Provide the [x, y] coordinate of the cell's center where the given text is located.  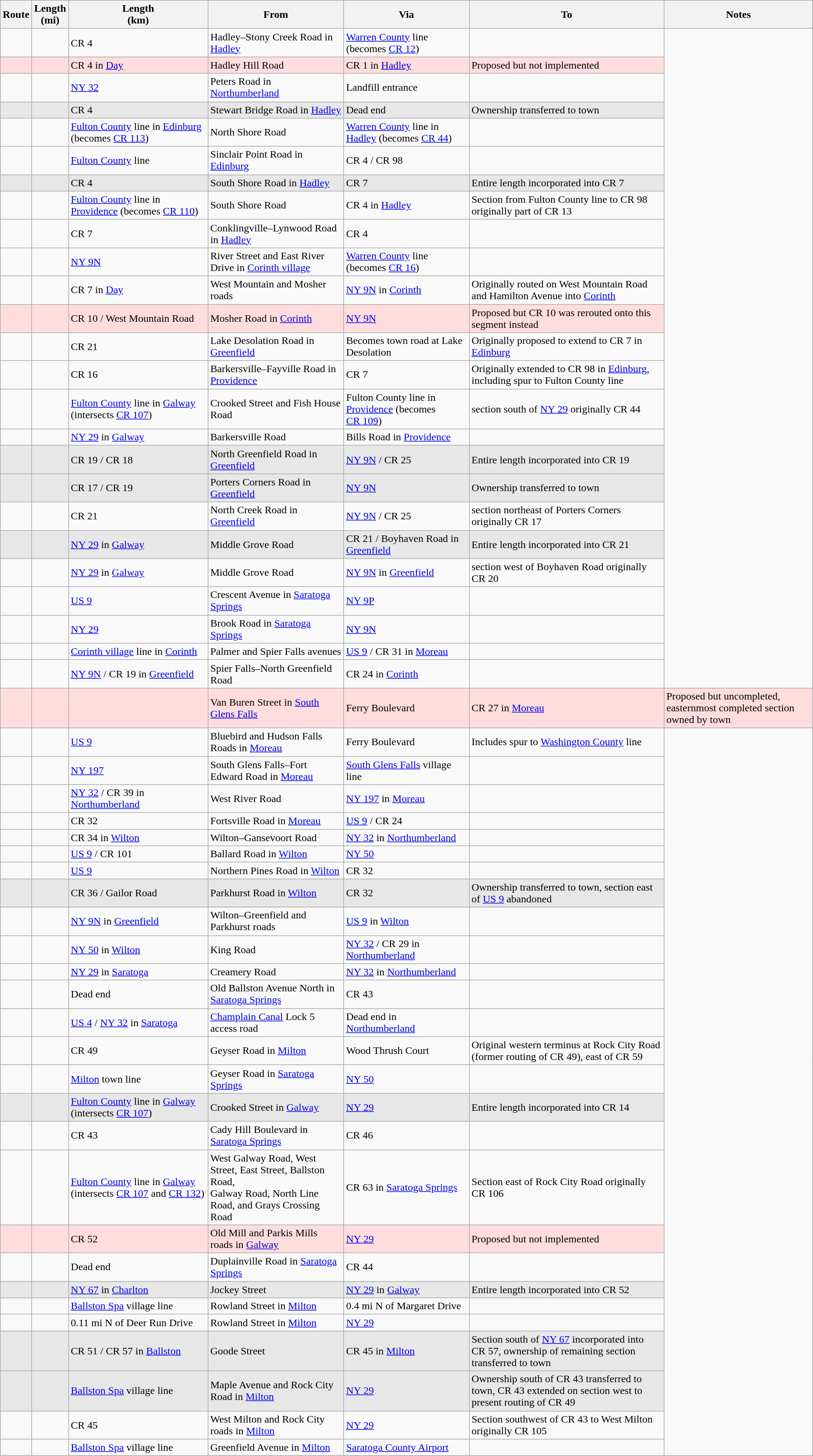
US 9 / CR 24 [406, 821]
Length(mi) [50, 15]
Fortsville Road in Moreau [276, 821]
CR 24 in Corinth [406, 674]
To [566, 15]
Entire length incorporated into CR 52 [566, 1290]
CR 45 [138, 1425]
Wood Thrush Court [406, 1051]
Fulton County line in Providence (becomes CR 110) [138, 205]
Northern Pines Road in Wilton [276, 871]
Peters Road in Northumberland [276, 88]
CR 4 in Day [138, 65]
NY 32 / CR 29 in Northumberland [406, 949]
NY 9P [406, 601]
CR 49 [138, 1051]
Conklingville–Lynwood Road in Hadley [276, 234]
Barkersville–Fayville Road in Providence [276, 375]
CR 1 in Hadley [406, 65]
CR 27 in Moreau [566, 708]
North Creek Road in Greenfield [276, 516]
NY 32 [138, 88]
River Street and East River Drive in Corinth village [276, 261]
Warren County line (becomes CR 12) [406, 43]
Fulton County line in Edinburg (becomes CR 113) [138, 132]
section south of NY 29 originally CR 44 [566, 409]
From [276, 15]
South Glens Falls–Fort Edward Road in Moreau [276, 770]
Jockey Street [276, 1290]
Palmer and Spier Falls avenues [276, 651]
West Galway Road, West Street, East Street, Ballston Road,Galway Road, North Line Road, and Grays Crossing Road [276, 1187]
NY 29 in Saratoga [138, 972]
Includes spur to Washington County line [566, 742]
Mosher Road in Corinth [276, 318]
Brook Road in Saratoga Springs [276, 629]
Saratoga County Airport [406, 1447]
Spier Falls–North Greenfield Road [276, 674]
Old Ballston Avenue North in Saratoga Springs [276, 994]
Proposed but uncompleted, easternmost completed section owned by town [738, 708]
Bills Road in Providence [406, 437]
South Glens Falls village line [406, 770]
CR 4 in Hadley [406, 205]
Landfill entrance [406, 88]
NY 197 in Moreau [406, 799]
Ownership transferred to town, section east of US 9 abandoned [566, 893]
CR 19 / CR 18 [138, 459]
CR 63 in Saratoga Springs [406, 1187]
CR 45 in Milton [406, 1351]
0.11 mi N of Deer Run Drive [138, 1323]
Dead end in Northumberland [406, 1022]
Wilton–Greenfield and Parkhurst roads [276, 921]
Crooked Street and Fish House Road [276, 409]
NY 9N in Corinth [406, 290]
Goode Street [276, 1351]
Crooked Street in Galway [276, 1107]
Becomes town road at Lake Desolation [406, 347]
Warren County line (becomes CR 16) [406, 261]
CR 52 [138, 1239]
CR 4 / CR 98 [406, 161]
Ballard Road in Wilton [276, 854]
Via [406, 15]
0.4 mi N of Margaret Drive [406, 1306]
West River Road [276, 799]
CR 10 / West Mountain Road [138, 318]
NY 32 / CR 39 in Northumberland [138, 799]
US 9 / CR 101 [138, 854]
North Greenfield Road in Greenfield [276, 459]
Original western terminus at Rock City Road (former routing of CR 49), east of CR 59 [566, 1051]
US 9 in Wilton [406, 921]
Corinth village line in Corinth [138, 651]
Greenfield Avenue in Milton [276, 1447]
CR 44 [406, 1267]
Entire length incorporated into CR 21 [566, 545]
Creamery Road [276, 972]
Porters Corners Road in Greenfield [276, 488]
Van Buren Street in South Glens Falls [276, 708]
South Shore Road [276, 205]
Proposed but CR 10 was rerouted onto this segment instead [566, 318]
West Mountain and Mosher roads [276, 290]
Crescent Avenue in Saratoga Springs [276, 601]
Originally proposed to extend to CR 7 in Edinburg [566, 347]
Section south of NY 67 incorporated into CR 57, ownership of remaining section transferred to town [566, 1351]
Wilton–Gansevoort Road [276, 838]
Geyser Road in Saratoga Springs [276, 1079]
NY 9N / CR 19 in Greenfield [138, 674]
CR 34 in Wilton [138, 838]
Parkhurst Road in Wilton [276, 893]
Hadley–Stony Creek Road in Hadley [276, 43]
Length(km) [138, 15]
Originally routed on West Mountain Road and Hamilton Avenue into Corinth [566, 290]
Cady Hill Boulevard in Saratoga Springs [276, 1135]
NY 67 in Charlton [138, 1290]
section west of Boyhaven Road originally CR 20 [566, 572]
Ownership south of CR 43 transferred to town, CR 43 extended on section west to present routing of CR 49 [566, 1391]
Notes [738, 15]
CR 17 / CR 19 [138, 488]
Entire length incorporated into CR 7 [566, 183]
NY 197 [138, 770]
Section from Fulton County line to CR 98 originally part of CR 13 [566, 205]
Hadley Hill Road [276, 65]
Entire length incorporated into CR 14 [566, 1107]
section northeast of Porters Corners originally CR 17 [566, 516]
Route [16, 15]
CR 21 / Boyhaven Road in Greenfield [406, 545]
CR 51 / CR 57 in Ballston [138, 1351]
Section southwest of CR 43 to West Milton originally CR 105 [566, 1425]
NY 50 in Wilton [138, 949]
North Shore Road [276, 132]
West Milton and Rock City roads in Milton [276, 1425]
Lake Desolation Road in Greenfield [276, 347]
Barkersville Road [276, 437]
Originally extended to CR 98 in Edinburg, including spur to Fulton County line [566, 375]
Fulton County line in Galway (intersects CR 107 and CR 132) [138, 1187]
Bluebird and Hudson Falls Roads in Moreau [276, 742]
Section east of Rock City Road originally CR 106 [566, 1187]
Champlain Canal Lock 5 access road [276, 1022]
Duplainville Road in Saratoga Springs [276, 1267]
Warren County line in Hadley (becomes CR 44) [406, 132]
Geyser Road in Milton [276, 1051]
US 9 / CR 31 in Moreau [406, 651]
CR 7 in Day [138, 290]
Entire length incorporated into CR 19 [566, 459]
Maple Avenue and Rock City Road in Milton [276, 1391]
South Shore Road in Hadley [276, 183]
Fulton County line in Providence (becomes CR 109) [406, 409]
Old Mill and Parkis Mills roads in Galway [276, 1239]
Stewart Bridge Road in Hadley [276, 110]
Sinclair Point Road in Edinburg [276, 161]
Milton town line [138, 1079]
CR 16 [138, 375]
CR 46 [406, 1135]
Fulton County line [138, 161]
CR 36 / Gailor Road [138, 893]
King Road [276, 949]
US 4 / NY 32 in Saratoga [138, 1022]
